Provide the [x, y] coordinate of the cell's center where the given text is located.  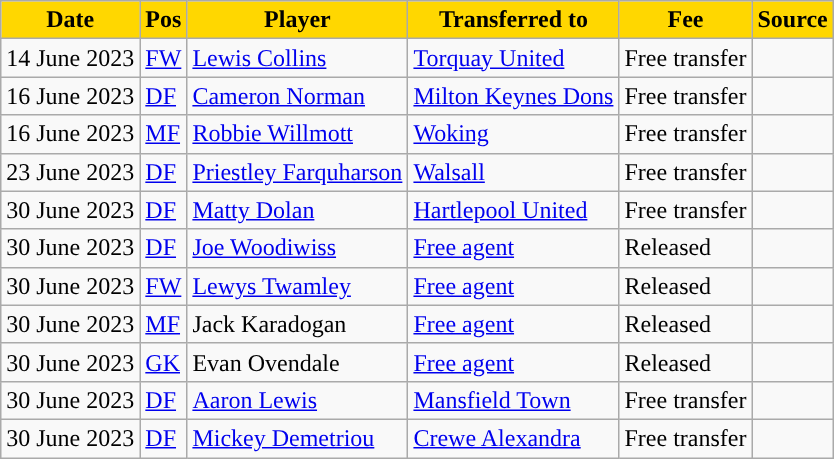
Cameron Norman [298, 96]
Player [298, 20]
Joe Woodiwiss [298, 248]
Robbie Willmott [298, 134]
Woking [514, 134]
23 June 2023 [70, 172]
Aaron Lewis [298, 400]
Lewys Twamley [298, 286]
Source [792, 20]
Transferred to [514, 20]
Jack Karadogan [298, 324]
Pos [164, 20]
Evan Ovendale [298, 362]
Walsall [514, 172]
Milton Keynes Dons [514, 96]
Crewe Alexandra [514, 438]
Hartlepool United [514, 210]
Mansfield Town [514, 400]
Lewis Collins [298, 58]
Mickey Demetriou [298, 438]
14 June 2023 [70, 58]
Fee [686, 20]
Torquay United [514, 58]
Date [70, 20]
Priestley Farquharson [298, 172]
GK [164, 362]
Matty Dolan [298, 210]
